For the text-containing cell, return its midpoint in (x, y) coordinate format. 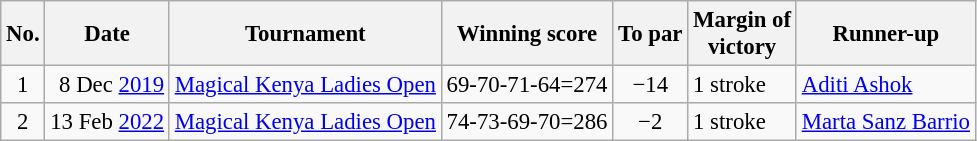
8 Dec 2019 (107, 85)
2 (23, 122)
1 (23, 85)
Aditi Ashok (886, 85)
Winning score (527, 34)
−14 (650, 85)
13 Feb 2022 (107, 122)
−2 (650, 122)
69-70-71-64=274 (527, 85)
Margin ofvictory (742, 34)
Runner-up (886, 34)
Date (107, 34)
To par (650, 34)
Tournament (305, 34)
No. (23, 34)
Marta Sanz Barrio (886, 122)
74-73-69-70=286 (527, 122)
